Identify which cell holds the provided text, then report its [x, y] central coordinate. 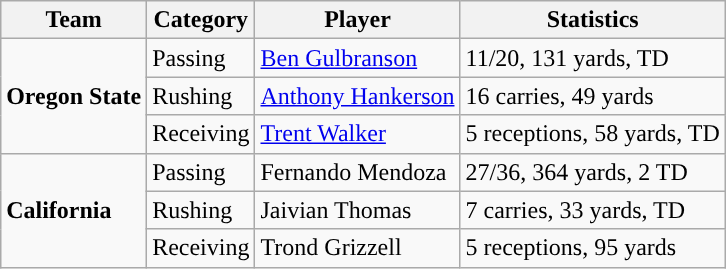
Category [201, 20]
11/20, 131 yards, TD [592, 58]
Trent Walker [358, 134]
Anthony Hankerson [358, 96]
Fernando Mendoza [358, 172]
Player [358, 20]
5 receptions, 58 yards, TD [592, 134]
Jaivian Thomas [358, 210]
16 carries, 49 yards [592, 96]
Oregon State [74, 96]
Statistics [592, 20]
5 receptions, 95 yards [592, 248]
Team [74, 20]
Trond Grizzell [358, 248]
California [74, 210]
27/36, 364 yards, 2 TD [592, 172]
Ben Gulbranson [358, 58]
7 carries, 33 yards, TD [592, 210]
